Output the [X, Y] coordinate of the center of the cell containing the given text.  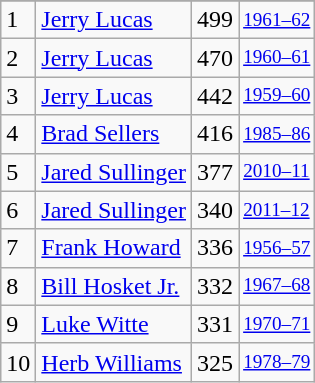
4 [18, 134]
7 [18, 248]
470 [216, 58]
416 [216, 134]
2 [18, 58]
Luke Witte [114, 324]
8 [18, 286]
3 [18, 96]
9 [18, 324]
331 [216, 324]
499 [216, 20]
340 [216, 210]
325 [216, 362]
2011–12 [277, 210]
Brad Sellers [114, 134]
1 [18, 20]
2010–11 [277, 172]
332 [216, 286]
Bill Hosket Jr. [114, 286]
1985–86 [277, 134]
6 [18, 210]
10 [18, 362]
1970–71 [277, 324]
1967–68 [277, 286]
336 [216, 248]
5 [18, 172]
Herb Williams [114, 362]
1960–61 [277, 58]
1961–62 [277, 20]
1959–60 [277, 96]
Frank Howard [114, 248]
1978–79 [277, 362]
442 [216, 96]
1956–57 [277, 248]
377 [216, 172]
